Scan for the cell matching the given text and deliver its (X, Y) coordinate at center. 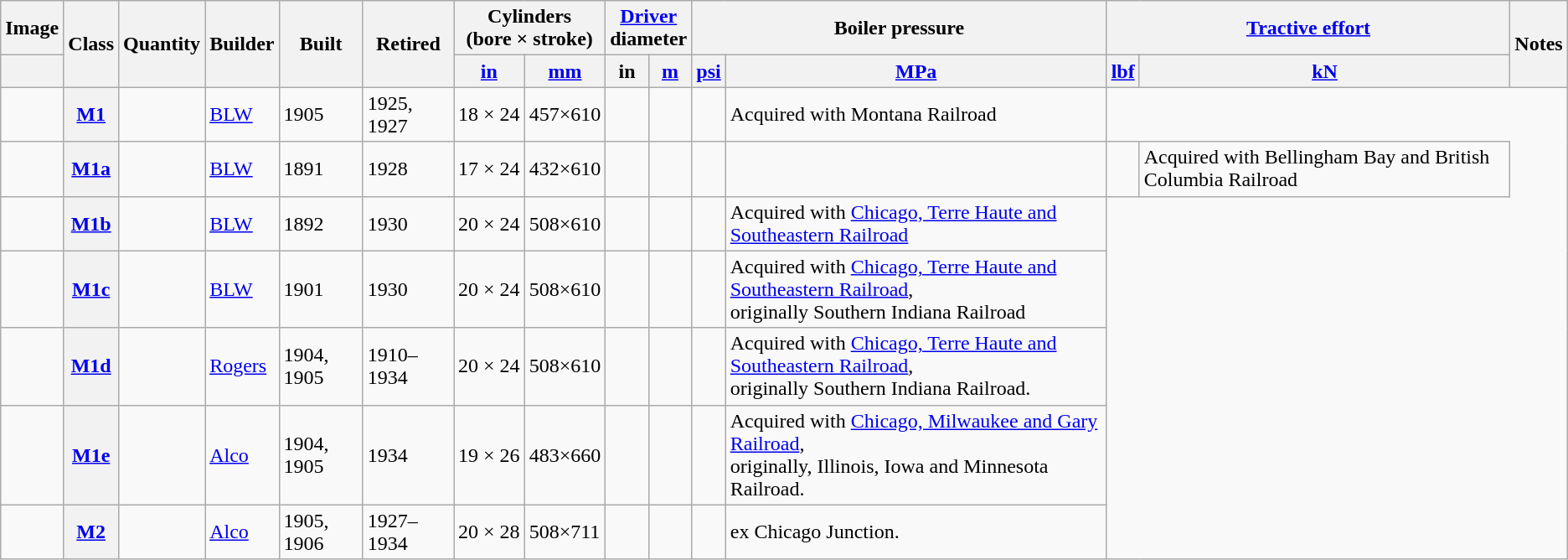
M1 (91, 114)
19 × 26 (489, 454)
Built (321, 44)
457×610 (565, 114)
Acquired with Chicago, Milwaukee and Gary Railroad,originally, Illinois, Iowa and Minnesota Railroad. (916, 454)
Driverdiameter (648, 29)
Acquired with Montana Railroad (916, 114)
Retired (408, 44)
Acquired with Chicago, Terre Haute and Southeastern Railroad (916, 223)
Cylinders(bore × stroke) (529, 29)
M2 (91, 531)
MPa (916, 71)
lbf (1122, 71)
M1c (91, 289)
kN (1325, 71)
508×711 (565, 531)
1934 (408, 454)
17 × 24 (489, 169)
Acquired with Chicago, Terre Haute and Southeastern Railroad,originally Southern Indiana Railroad. (916, 366)
Image (32, 29)
432×610 (565, 169)
Tractive effort (1308, 29)
m (670, 71)
1905 (321, 114)
M1a (91, 169)
psi (709, 71)
Acquired with Chicago, Terre Haute and Southeastern Railroad,originally Southern Indiana Railroad (916, 289)
20 × 28 (489, 531)
mm (565, 71)
1927–1934 (408, 531)
18 × 24 (489, 114)
1928 (408, 169)
ex Chicago Junction. (916, 531)
Quantity (162, 44)
1901 (321, 289)
1925, 1927 (408, 114)
Class (91, 44)
1891 (321, 169)
M1b (91, 223)
Acquired with Bellingham Bay and British Columbia Railroad (1325, 169)
M1e (91, 454)
Boiler pressure (900, 29)
M1d (91, 366)
1905, 1906 (321, 531)
483×660 (565, 454)
1910–1934 (408, 366)
1892 (321, 223)
Notes (1539, 44)
Rogers (242, 366)
Builder (242, 44)
